Provide the (X, Y) coordinate of the cell's center where the given text is located.  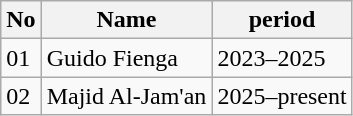
Name (126, 20)
No (21, 20)
02 (21, 96)
Guido Fienga (126, 58)
Majid Al-Jam'an (126, 96)
2025–present (282, 96)
01 (21, 58)
2023–2025 (282, 58)
period (282, 20)
